Provide the (x, y) coordinate of the cell's center where the given text is located.  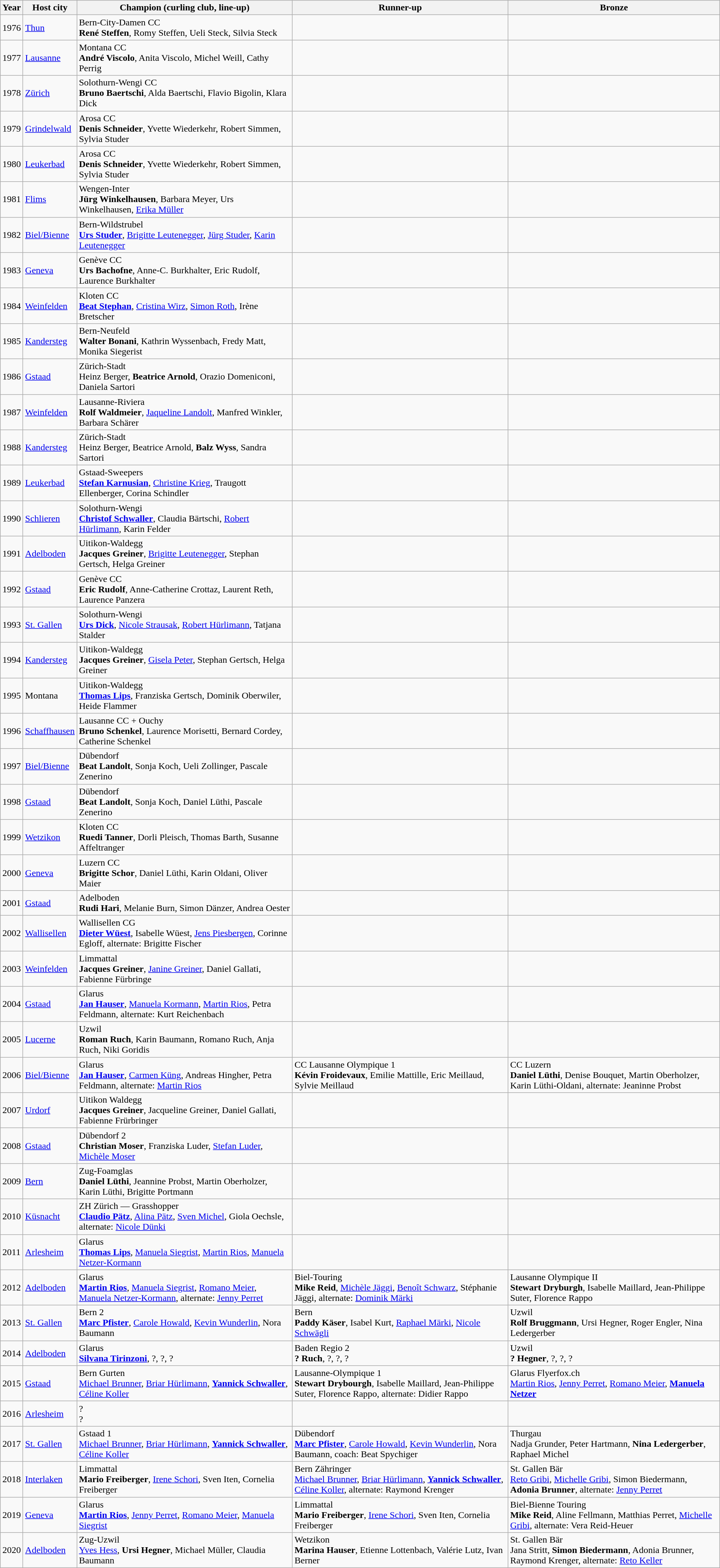
1995 (12, 695)
Uzwil? Hegner, ?, ?, ? (614, 1353)
1983 (12, 270)
1994 (12, 660)
1989 (12, 483)
2014 (12, 1353)
Runner-up (400, 8)
Genève CCUrs Bachofne, Anne-C. Burkhalter, Eric Rudolf, Laurence Burkhalter (185, 270)
1997 (12, 766)
Bern-WildstrubelUrs Studer, Brigitte Leutenegger, Jürg Studer, Karin Leutenegger (185, 235)
Uitikon-WaldeggJacques Greiner, Gisela Peter, Stephan Gertsch, Helga Greiner (185, 660)
Zürich-StadtHeinz Berger, Beatrice Arnold, Orazio Domeniconi, Daniela Sartori (185, 376)
Zug-FoamglasDaniel Lüthi, Jeannine Probst, Martin Oberholzer, Karin Lüthi, Brigitte Portmann (185, 1181)
Dübendorf 2Christian Moser, Franziska Luder, Stefan Luder, Michèle Moser (185, 1146)
Urdorf (50, 1110)
Uitikon-WaldeggThomas Lips, Franziska Gertsch, Dominik Oberwiler, Heide Flammer (185, 695)
1985 (12, 341)
Baden Regio 2? Ruch, ?, ?, ? (400, 1353)
GlarusMartin Rios, Jenny Perret, Romano Meier, Manuela Siegrist (185, 1515)
1988 (12, 448)
WetzikonMarina Hauser, Etienne Lottenbach, Valérie Lutz, Ivan Berner (400, 1550)
Montana (50, 695)
?? (185, 1413)
St. Gallen BärReto Gribi, Michelle Gribi, Simon Biedermann, Adonia Brunner, alternate: Jenny Perret (614, 1479)
DübendorfBeat Landolt, Sonja Koch, Ueli Zollinger, Pascale Zenerino (185, 766)
Schaffhausen (50, 731)
Zürich-StadtHeinz Berger, Beatrice Arnold, Balz Wyss, Sandra Sartori (185, 448)
2016 (12, 1413)
Solothurn-WengiUrs Dick, Nicole Strausak, Robert Hürlimann, Tatjana Stalder (185, 625)
Flims (50, 199)
2010 (12, 1217)
Year (12, 8)
2013 (12, 1323)
GlarusJan Hauser, Manuela Kormann, Martin Rios, Petra Feldmann, alternate: Kurt Reichenbach (185, 1004)
1980 (12, 164)
1986 (12, 376)
Solothurn-Wengi CCBruno Baertschi, Alda Baertschi, Flavio Bigolin, Klara Dick (185, 93)
1987 (12, 412)
GlarusJan Hauser, Carmen Küng, Andreas Hingher, Petra Feldmann, alternate: Martin Rios (185, 1075)
Genève CCEric Rudolf, Anne-Catherine Crottaz, Laurent Reth, Laurence Panzera (185, 589)
Thun (50, 28)
Bern-NeufeldWalter Bonani, Kathrin Wyssenbach, Fredy Matt, Monika Siegerist (185, 341)
St. Gallen BärJana Stritt, Simon Biedermann, Adonia Brunner, Raymond Krenger, alternate: Reto Keller (614, 1550)
Host city (50, 8)
UzwilRoman Ruch, Karin Baumann, Romano Ruch, Anja Ruch, Niki Goridis (185, 1040)
Wallisellen (50, 933)
Bronze (614, 8)
1996 (12, 731)
2012 (12, 1287)
CC LuzernDaniel Lüthi, Denise Bouquet, Martin Oberholzer, Karin Lüthi-Oldani, alternate: Jeaninne Probst (614, 1075)
Bern 2Marc Pfister, Carole Howald, Kevin Wunderlin, Nora Baumann (185, 1323)
1990 (12, 518)
Glarus Flyerfox.chMartin Rios, Jenny Perret, Romano Meier, Manuela Netzer (614, 1383)
AdelbodenRudi Hari, Melanie Burn, Simon Dänzer, Andrea Oester (185, 903)
2017 (12, 1444)
Lausanne Olympique IIStewart Dryburgh, Isabelle Maillard, Jean-Philippe Suter, Florence Rappo (614, 1287)
GlarusThomas Lips, Manuela Siegrist, Martin Rios, Manuela Netzer-Kormann (185, 1252)
Grindelwald (50, 129)
2011 (12, 1252)
Wengen-InterJürg Winkelhausen, Barbara Meyer, Urs Winkelhausen, Erika Müller (185, 199)
1998 (12, 802)
1999 (12, 837)
2009 (12, 1181)
2008 (12, 1146)
ZH Zürich — GrasshopperClaudio Pätz, Alina Pätz, Sven Michel, Giola Oechsle, alternate: Nicole Dünki (185, 1217)
Wetzikon (50, 837)
Interlaken (50, 1479)
Gstaad-SweepersStefan Karnusian, Christine Krieg, Traugott Ellenberger, Corina Schindler (185, 483)
1981 (12, 199)
2004 (12, 1004)
2007 (12, 1110)
2018 (12, 1479)
Zürich (50, 93)
Montana CCAndré Viscolo, Anita Viscolo, Michel Weill, Cathy Perrig (185, 58)
ThurgauNadja Grunder, Peter Hartmann, Nina Ledergerber, Raphael Michel (614, 1444)
1976 (12, 28)
1991 (12, 554)
Bern (50, 1181)
Uitikon WaldeggJacques Greiner, Jacqueline Greiner, Daniel Gallati, Fabienne Frürbringer (185, 1110)
1992 (12, 589)
Schlieren (50, 518)
Küsnacht (50, 1217)
Bern ZähringerMichael Brunner, Briar Hürlimann, Yannick Schwaller, Céline Koller, alternate: Raymond Krenger (400, 1479)
1982 (12, 235)
1993 (12, 625)
Solothurn-WengiChristof Schwaller, Claudia Bärtschi, Robert Hürlimann, Karin Felder (185, 518)
Bern-City-Damen CCRené Steffen, Romy Steffen, Ueli Steck, Silvia Steck (185, 28)
DübendorfBeat Landolt, Sonja Koch, Daniel Lüthi, Pascale Zenerino (185, 802)
Zug-UzwilYves Hess, Ursi Hegner, Michael Müller, Claudia Baumann (185, 1550)
Lausanne-RivieraRolf Waldmeier, Jaqueline Landolt, Manfred Winkler, Barbara Schärer (185, 412)
UzwilRolf Bruggmann, Ursi Hegner, Roger Engler, Nina Ledergerber (614, 1323)
2001 (12, 903)
GlarusSilvana Tirinzoni, ?, ?, ? (185, 1353)
1984 (12, 306)
2015 (12, 1383)
BernPaddy Käser, Isabel Kurt, Raphael Märki, Nicole Schwägli (400, 1323)
Bern GurtenMichael Brunner, Briar Hürlimann, Yannick Schwaller, Céline Koller (185, 1383)
Wallisellen CGDieter Wüest, Isabelle Wüest, Jens Piesbergen, Corinne Egloff, alternate: Brigitte Fischer (185, 933)
2005 (12, 1040)
CC Lausanne Olympique 1Kévin Froidevaux, Emilie Mattille, Eric Meillaud, Sylvie Meillaud (400, 1075)
GlarusMartin Rios, Manuela Siegrist, Romano Meier, Manuela Netzer-Kormann, alternate: Jenny Perret (185, 1287)
2020 (12, 1550)
1979 (12, 129)
Kloten CCRuedi Tanner, Dorli Pleisch, Thomas Barth, Susanne Affeltranger (185, 837)
Lausanne CC + OuchyBruno Schenkel, Laurence Morisetti, Bernard Cordey, Catherine Schenkel (185, 731)
1977 (12, 58)
Kloten CCBeat Stephan, Cristina Wirz, Simon Roth, Irène Bretscher (185, 306)
2006 (12, 1075)
Lausanne-Olympique 1Stewart Drybourgh, Isabelle Maillard, Jean-Philippe Suter, Florence Rappo, alternate: Didier Rappo (400, 1383)
Biel-TouringMike Reid, Michèle Jäggi, Benoît Schwarz, Stéphanie Jäggi, alternate: Dominik Märki (400, 1287)
Luzern CCBrigitte Schor, Daniel Lüthi, Karin Oldani, Oliver Maier (185, 873)
Lausanne (50, 58)
LimmattalJacques Greiner, Janine Greiner, Daniel Gallati, Fabienne Fürbringe (185, 968)
1978 (12, 93)
Champion (curling club, line-up) (185, 8)
2019 (12, 1515)
Lucerne (50, 1040)
2002 (12, 933)
Biel-Bienne TouringMike Reid, Aline Fellmann, Matthias Perret, Michelle Gribi, alternate: Vera Reid-Heuer (614, 1515)
2000 (12, 873)
Gstaad 1Michael Brunner, Briar Hürlimann, Yannick Schwaller, Céline Koller (185, 1444)
DübendorfMarc Pfister, Carole Howald, Kevin Wunderlin, Nora Baumann, coach: Beat Spychiger (400, 1444)
Uitikon-WaldeggJacques Greiner, Brigitte Leutenegger, Stephan Gertsch, Helga Greiner (185, 554)
2003 (12, 968)
